For the text-containing cell, return its midpoint in [x, y] coordinate format. 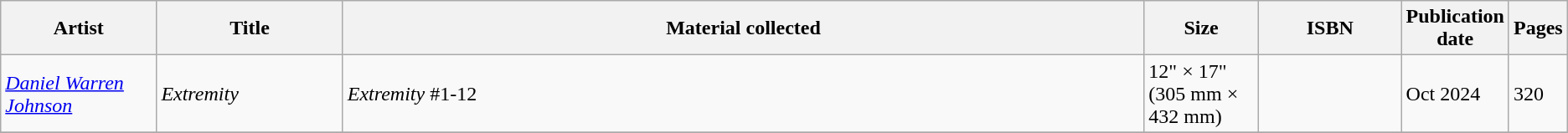
Size [1201, 28]
Extremity [250, 94]
12" × 17"(305 mm × 432 mm) [1201, 94]
320 [1538, 94]
ISBN [1330, 28]
Publication date [1455, 28]
Pages [1538, 28]
Daniel Warren Johnson [79, 94]
Artist [79, 28]
Title [250, 28]
Material collected [744, 28]
Extremity #1-12 [744, 94]
Oct 2024 [1455, 94]
